Output the (x, y) coordinate of the center of the cell containing the given text.  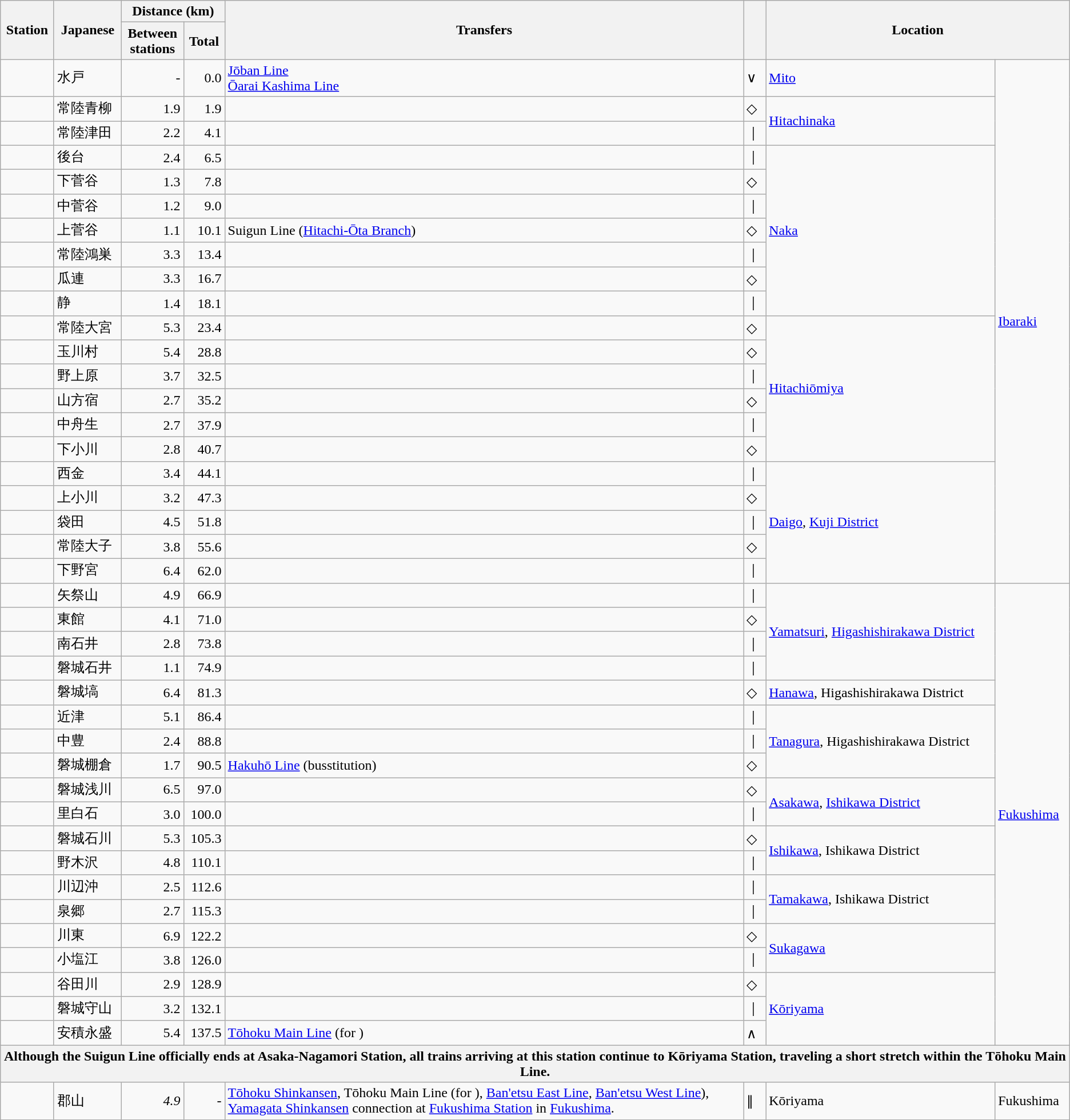
里白石 (87, 814)
近津 (87, 717)
122.2 (204, 936)
Ishikawa, Ishikawa District (880, 850)
86.4 (204, 717)
97.0 (204, 790)
東館 (87, 619)
磐城浅川 (87, 790)
Distance (km) (173, 11)
瓜連 (87, 279)
62.0 (204, 571)
Betweenstations (153, 41)
128.9 (204, 984)
Tōhoku Shinkansen, Tōhoku Main Line (for ), Ban'etsu East Line, Ban'etsu West Line),Yamagata Shinkansen connection at Fukushima Station in Fukushima. (484, 1101)
袋田 (87, 522)
81.3 (204, 693)
磐城塙 (87, 693)
南石井 (87, 643)
矢祭山 (87, 595)
28.8 (204, 352)
川辺沖 (87, 887)
1.7 (153, 766)
川東 (87, 936)
常陸鴻巣 (87, 255)
常陸大子 (87, 546)
Jōban LineŌarai Kashima Line (484, 78)
32.5 (204, 376)
上菅谷 (87, 231)
Tōhoku Main Line (for ) (484, 1033)
常陸津田 (87, 134)
Location (918, 30)
40.7 (204, 449)
100.0 (204, 814)
Hakuhō Line (busstitution) (484, 766)
Sukagawa (880, 947)
磐城棚倉 (87, 766)
5.1 (153, 717)
Naka (880, 230)
4.8 (153, 863)
66.9 (204, 595)
2.2 (153, 134)
37.9 (204, 425)
3.7 (153, 376)
泉郷 (87, 912)
谷田川 (87, 984)
115.3 (204, 912)
90.5 (204, 766)
35.2 (204, 401)
Suigun Line (Hitachi-Ōta Branch) (484, 231)
常陸青柳 (87, 109)
2.9 (153, 984)
73.8 (204, 643)
野上原 (87, 376)
Yamatsuri, Higashishirakawa District (880, 631)
Hitachiōmiya (880, 389)
71.0 (204, 619)
山方宿 (87, 401)
7.8 (204, 182)
51.8 (204, 522)
Station (27, 30)
1.4 (153, 303)
0.0 (204, 78)
小塩江 (87, 960)
Daigo, Kuji District (880, 522)
上小川 (87, 498)
玉川村 (87, 352)
中豊 (87, 742)
Transfers (484, 30)
中菅谷 (87, 206)
下野宮 (87, 571)
Mito (880, 78)
Tamakawa, Ishikawa District (880, 899)
水戸 (87, 78)
下小川 (87, 449)
6.9 (153, 936)
44.1 (204, 473)
1.3 (153, 182)
132.1 (204, 1009)
126.0 (204, 960)
後台 (87, 158)
Japanese (87, 30)
110.1 (204, 863)
74.9 (204, 669)
55.6 (204, 546)
Asakawa, Ishikawa District (880, 802)
47.3 (204, 498)
Ibaraki (1032, 321)
西金 (87, 473)
∥ (754, 1101)
常陸大宮 (87, 328)
23.4 (204, 328)
磐城石川 (87, 839)
105.3 (204, 839)
10.1 (204, 231)
下菅谷 (87, 182)
∨ (754, 78)
中舟生 (87, 425)
郡山 (87, 1101)
16.7 (204, 279)
Total (204, 41)
Hanawa, Higashishirakawa District (880, 693)
∧ (754, 1033)
Hitachinaka (880, 121)
磐城石井 (87, 669)
静 (87, 303)
2.5 (153, 887)
137.5 (204, 1033)
13.4 (204, 255)
3.4 (153, 473)
野木沢 (87, 863)
4.5 (153, 522)
磐城守山 (87, 1009)
1.2 (153, 206)
112.6 (204, 887)
3.0 (153, 814)
18.1 (204, 303)
88.8 (204, 742)
Tanagura, Higashishirakawa District (880, 741)
9.0 (204, 206)
安積永盛 (87, 1033)
